Find where the given text appears and provide that cell's center as [X, Y] coordinate. 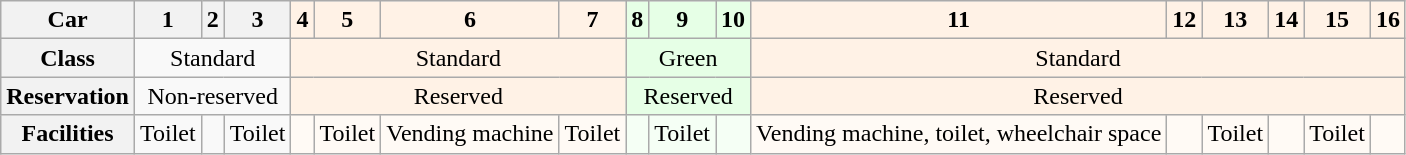
12 [1184, 20]
15 [1338, 20]
Class [68, 58]
Car [68, 20]
14 [1286, 20]
Reservation [68, 96]
3 [258, 20]
Green [688, 58]
5 [348, 20]
10 [734, 20]
13 [1236, 20]
7 [592, 20]
6 [470, 20]
11 [959, 20]
Non-reserved [212, 96]
Facilities [68, 134]
2 [212, 20]
Vending machine [470, 134]
1 [168, 20]
16 [1388, 20]
9 [682, 20]
4 [302, 20]
Vending machine, toilet, wheelchair space [959, 134]
8 [638, 20]
